Output the [x, y] coordinate of the center of the cell containing the given text.  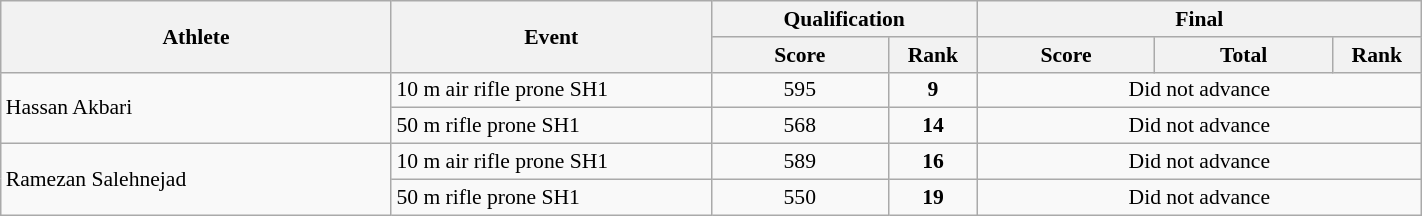
550 [800, 197]
16 [934, 162]
589 [800, 162]
Qualification [844, 19]
14 [934, 126]
595 [800, 90]
Total [1244, 55]
568 [800, 126]
19 [934, 197]
Event [551, 36]
Hassan Akbari [196, 108]
Final [1199, 19]
Ramezan Salehnejad [196, 180]
Athlete [196, 36]
9 [934, 90]
